Return the [X, Y] coordinate for the center point of the cell that contains the specified text.  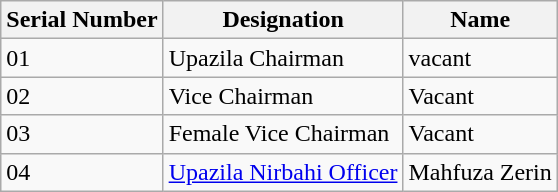
02 [82, 96]
Upazila Chairman [283, 58]
01 [82, 58]
Female Vice Chairman [283, 134]
vacant [480, 58]
Vice Chairman [283, 96]
Upazila Nirbahi Officer [283, 172]
Serial Number [82, 20]
Mahfuza Zerin [480, 172]
04 [82, 172]
Name [480, 20]
03 [82, 134]
Designation [283, 20]
